Return the [x, y] coordinate for the center point of the cell that contains the specified text.  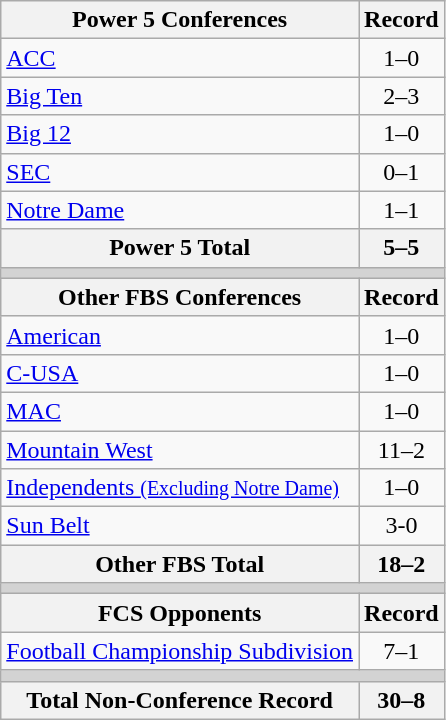
MAC [180, 411]
Total Non-Conference Record [180, 700]
Big 12 [180, 134]
Power 5 Conferences [180, 20]
ACC [180, 58]
11–2 [402, 449]
Notre Dame [180, 210]
American [180, 335]
3-0 [402, 526]
C-USA [180, 373]
5–5 [402, 248]
FCS Opponents [180, 613]
Sun Belt [180, 526]
Other FBS Conferences [180, 297]
Big Ten [180, 96]
1–1 [402, 210]
7–1 [402, 651]
Other FBS Total [180, 564]
Independents (Excluding Notre Dame) [180, 488]
Football Championship Subdivision [180, 651]
2–3 [402, 96]
0–1 [402, 172]
Power 5 Total [180, 248]
30–8 [402, 700]
Mountain West [180, 449]
SEC [180, 172]
18–2 [402, 564]
